Locate the cell with the specified text and output its (x, y) center coordinate. 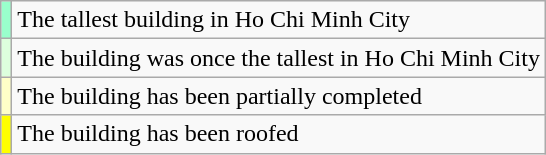
The building was once the tallest in Ho Chi Minh City (279, 58)
The tallest building in Ho Chi Minh City (279, 20)
The building has been partially completed (279, 96)
The building has been roofed (279, 134)
